For the text-containing cell, return its midpoint in [X, Y] coordinate format. 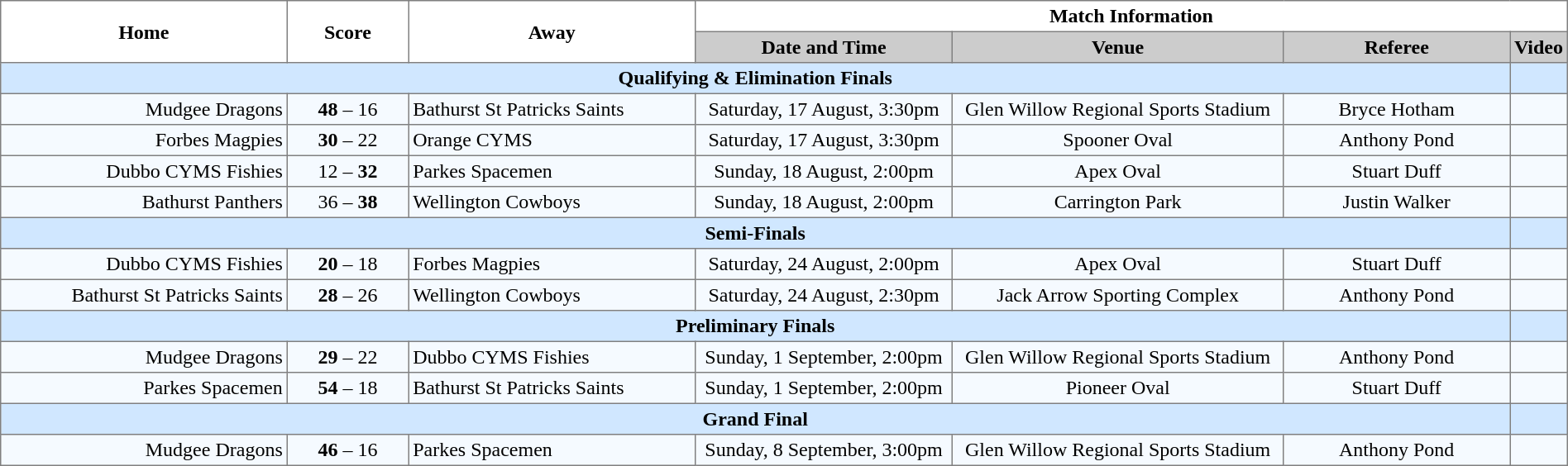
Sunday, 8 September, 3:00pm [824, 450]
Saturday, 24 August, 2:00pm [824, 264]
Orange CYMS [552, 140]
Carrington Park [1118, 202]
Bryce Hotham [1397, 109]
28 – 26 [347, 295]
Pioneer Oval [1118, 388]
12 – 32 [347, 171]
Match Information [1131, 17]
Home [144, 31]
46 – 16 [347, 450]
Preliminary Finals [756, 326]
Video [1539, 47]
36 – 38 [347, 202]
Score [347, 31]
Away [552, 31]
30 – 22 [347, 140]
29 – 22 [347, 357]
Spooner Oval [1118, 140]
Referee [1397, 47]
Semi-Finals [756, 233]
Saturday, 24 August, 2:30pm [824, 295]
20 – 18 [347, 264]
Qualifying & Elimination Finals [756, 78]
Justin Walker [1397, 202]
Bathurst Panthers [144, 202]
Jack Arrow Sporting Complex [1118, 295]
48 – 16 [347, 109]
Venue [1118, 47]
54 – 18 [347, 388]
Grand Final [756, 419]
Date and Time [824, 47]
